Search for the cell housing the specified text and yield its (x, y) center coordinate. 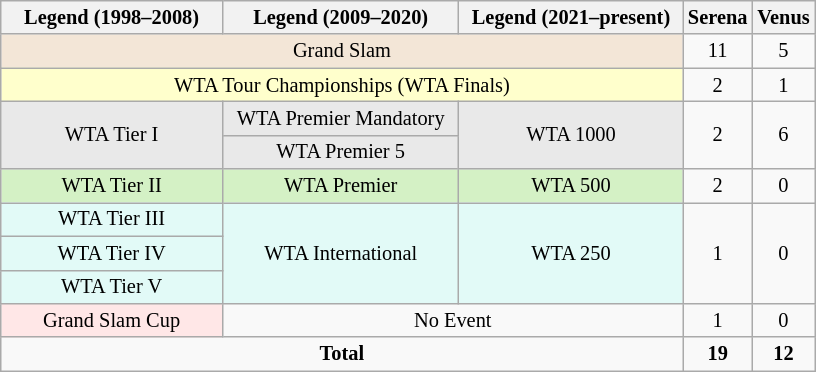
WTA Tier II (112, 186)
Serena (718, 17)
WTA Premier (340, 186)
WTA Premier Mandatory (340, 118)
WTA Premier 5 (340, 152)
WTA 250 (571, 252)
Total (342, 354)
5 (783, 51)
Legend (1998–2008) (112, 17)
WTA 500 (571, 186)
Legend (2009–2020) (340, 17)
Venus (783, 17)
WTA International (340, 252)
Legend (2021–present) (571, 17)
Grand Slam (342, 51)
12 (783, 354)
No Event (452, 320)
19 (718, 354)
6 (783, 134)
Grand Slam Cup (112, 320)
WTA 1000 (571, 134)
WTA Tier V (112, 287)
WTA Tier III (112, 219)
11 (718, 51)
WTA Tier I (112, 134)
WTA Tier IV (112, 253)
WTA Tour Championships (WTA Finals) (342, 85)
